From the cell containing the given text, extract its center point as (x, y) coordinate. 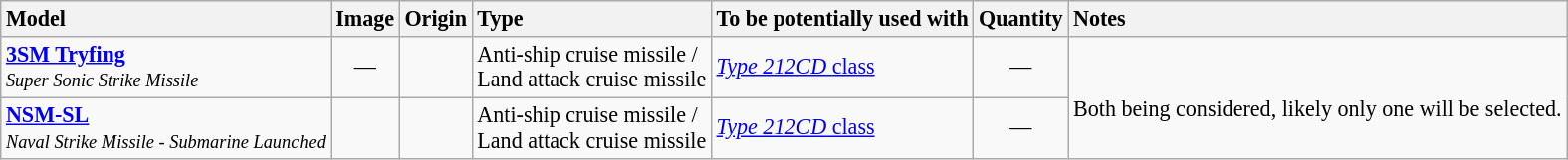
NSM-SLNaval Strike Missile - Submarine Launched (165, 127)
Notes (1318, 18)
To be potentially used with (842, 18)
Origin (436, 18)
Image (364, 18)
3SM TryfingSuper Sonic Strike Missile (165, 66)
Quantity (1021, 18)
Model (165, 18)
Both being considered, likely only one will be selected. (1318, 97)
Type (591, 18)
